Identify which cell holds the provided text, then report its [X, Y] central coordinate. 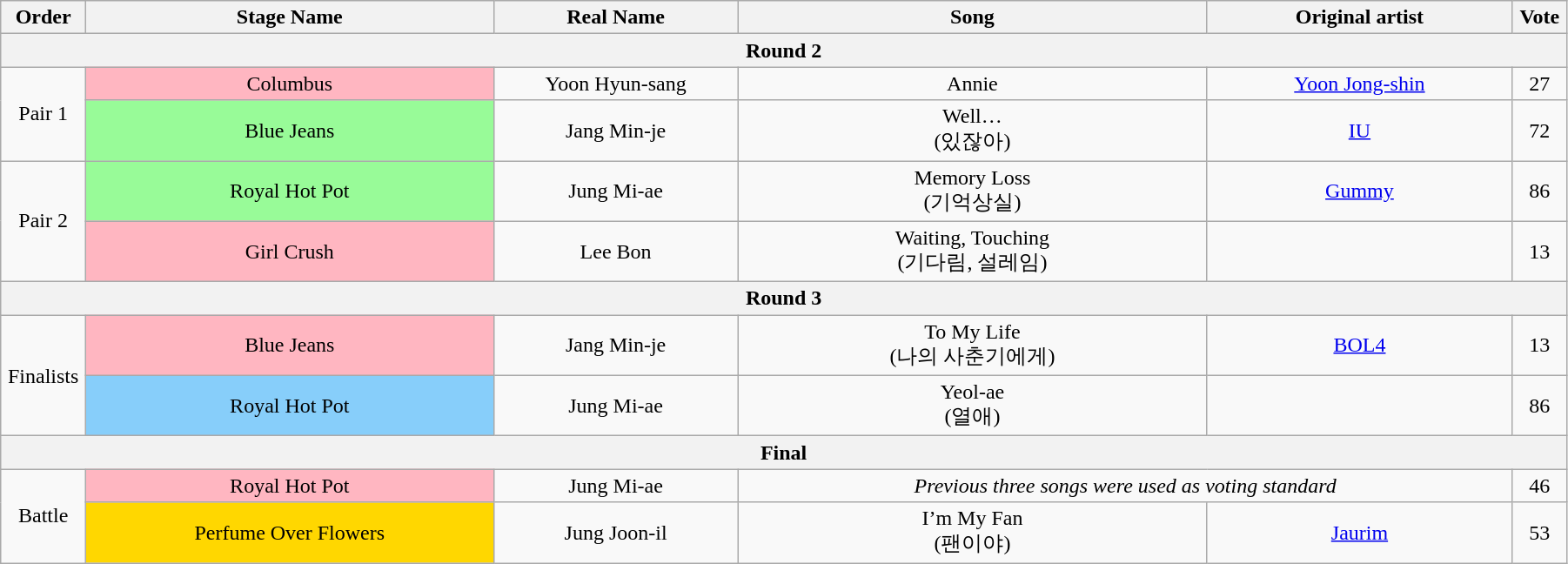
Yoon Hyun-sang [616, 84]
Memory Loss(기억상실) [973, 191]
Girl Crush [290, 252]
Vote [1539, 17]
Battle [44, 516]
Perfume Over Flowers [290, 533]
Well…(있잖아) [973, 131]
BOL4 [1359, 346]
46 [1539, 486]
Gummy [1359, 191]
Yeol-ae(열애) [973, 406]
Pair 2 [44, 221]
Jaurim [1359, 533]
To My Life(나의 사춘기에게) [973, 346]
Round 2 [784, 50]
Annie [973, 84]
Real Name [616, 17]
Order [44, 17]
27 [1539, 84]
Columbus [290, 84]
Stage Name [290, 17]
Song [973, 17]
Pair 1 [44, 114]
72 [1539, 131]
Jung Joon-il [616, 533]
Previous three songs were used as voting standard [1125, 486]
Final [784, 453]
Finalists [44, 376]
Yoon Jong-shin [1359, 84]
Round 3 [784, 299]
53 [1539, 533]
Lee Bon [616, 252]
Waiting, Touching(기다림, 설레임) [973, 252]
I’m My Fan(팬이야) [973, 533]
IU [1359, 131]
Original artist [1359, 17]
